Output the [x, y] coordinate of the center of the cell containing the given text.  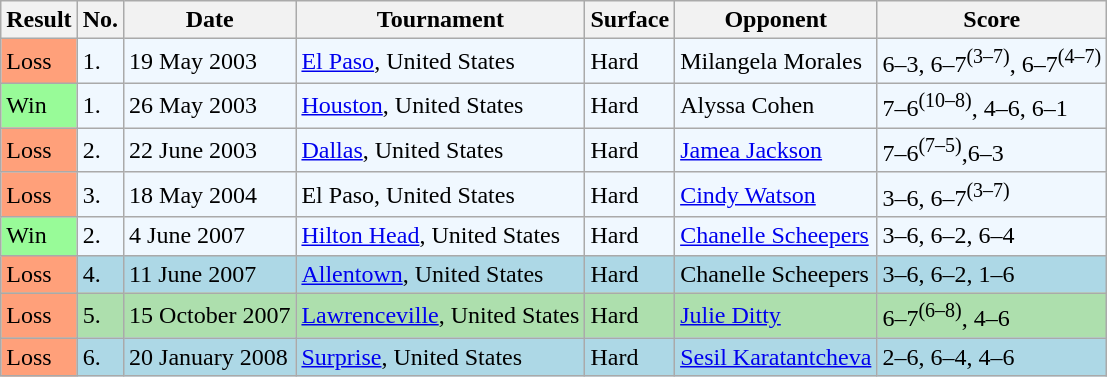
15 October 2007 [210, 316]
7–6(7–5),6–3 [992, 150]
Julie Ditty [776, 316]
18 May 2004 [210, 194]
Tournament [440, 20]
19 May 2003 [210, 62]
Date [210, 20]
4 June 2007 [210, 236]
6–7(6–8), 4–6 [992, 316]
Cindy Watson [776, 194]
3. [100, 194]
6. [100, 357]
Sesil Karatantcheva [776, 357]
22 June 2003 [210, 150]
Dallas, United States [440, 150]
Jamea Jackson [776, 150]
20 January 2008 [210, 357]
Hilton Head, United States [440, 236]
2–6, 6–4, 4–6 [992, 357]
Opponent [776, 20]
Allentown, United States [440, 274]
6–3, 6–7(3–7), 6–7(4–7) [992, 62]
3–6, 6–7(3–7) [992, 194]
Surface [630, 20]
26 May 2003 [210, 106]
5. [100, 316]
3–6, 6–2, 1–6 [992, 274]
Houston, United States [440, 106]
Alyssa Cohen [776, 106]
11 June 2007 [210, 274]
No. [100, 20]
7–6(10–8), 4–6, 6–1 [992, 106]
Result [39, 20]
4. [100, 274]
3–6, 6–2, 6–4 [992, 236]
Score [992, 20]
Milangela Morales [776, 62]
Surprise, United States [440, 357]
Lawrenceville, United States [440, 316]
